Capture the cell that displays the provided text and extract its (x, y) central coordinate. 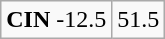
51.5 (138, 19)
CIN -12.5 (56, 19)
